Extract the (X, Y) coordinate from the center of the cell holding the provided text.  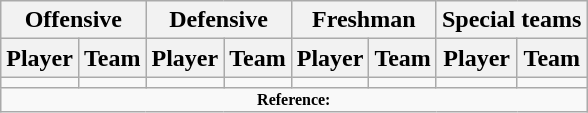
Reference: (294, 100)
Freshman (364, 20)
Offensive (74, 20)
Special teams (511, 20)
Defensive (218, 20)
